Return the (x, y) coordinate for the center point of the cell that contains the specified text.  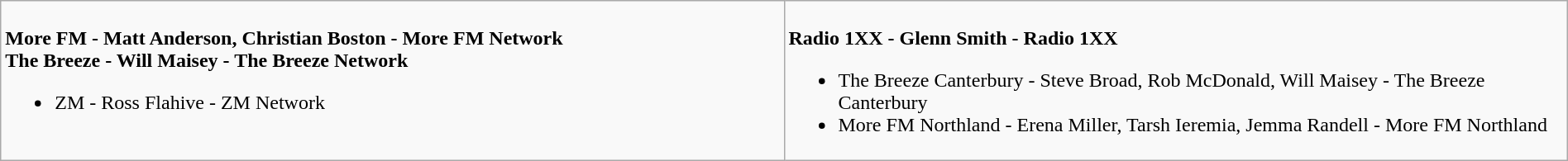
More FM - Matt Anderson, Christian Boston - More FM NetworkThe Breeze - Will Maisey - The Breeze NetworkZM - Ross Flahive - ZM Network (392, 81)
